Identify which cell holds the provided text, then report its [x, y] central coordinate. 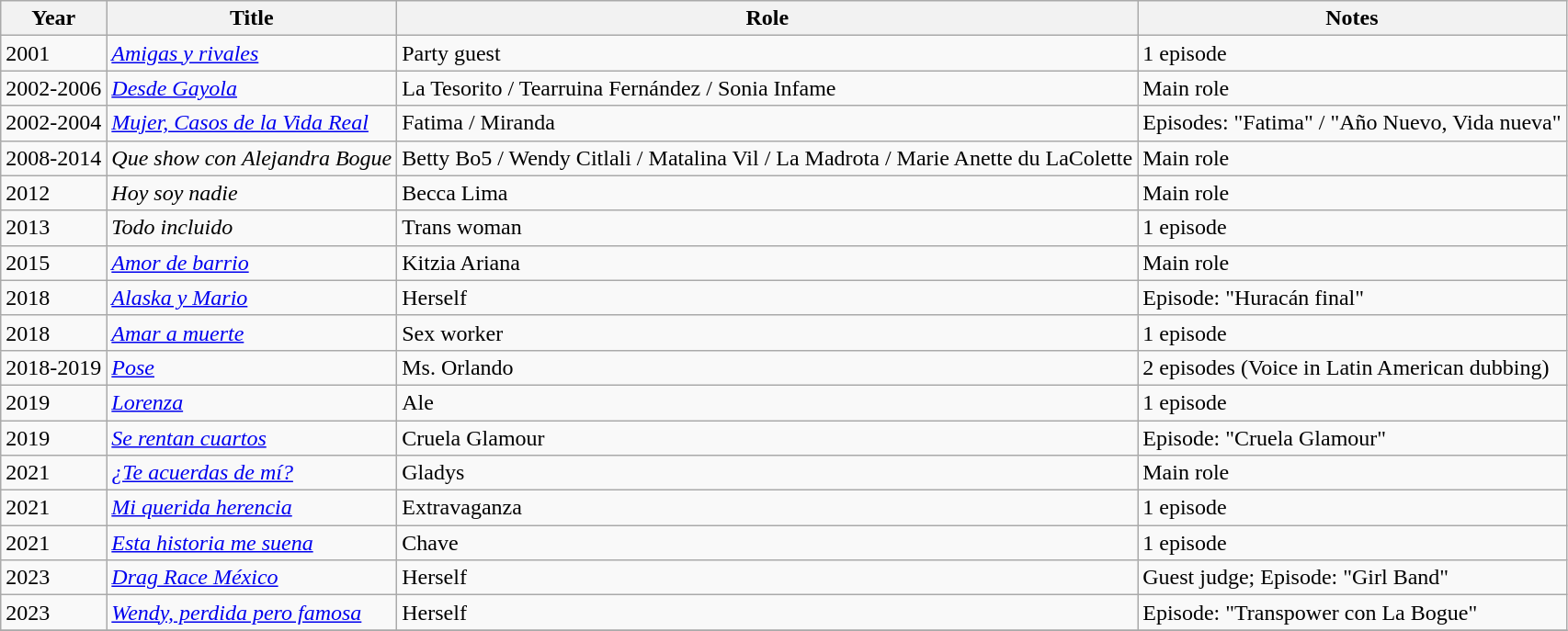
2012 [53, 193]
Episode: "Huracán final" [1352, 298]
La Tesorito / Tearruina Fernández / Sonia Infame [767, 88]
Hoy soy nadie [252, 193]
Guest judge; Episode: "Girl Band" [1352, 578]
Drag Race México [252, 578]
Amar a muerte [252, 332]
Notes [1352, 18]
Desde Gayola [252, 88]
Gladys [767, 473]
2001 [53, 53]
2 episodes (Voice in Latin American dubbing) [1352, 367]
Fatima / Miranda [767, 123]
Sex worker [767, 332]
Ms. Orlando [767, 367]
Esta historia me suena [252, 543]
Trans woman [767, 228]
Wendy, perdida pero famosa [252, 613]
2018-2019 [53, 367]
Amigas y rivales [252, 53]
Extravaganza [767, 508]
Que show con Alejandra Bogue [252, 158]
2002-2004 [53, 123]
Cruela Glamour [767, 438]
Mi querida herencia [252, 508]
Mujer, Casos de la Vida Real [252, 123]
Amor de barrio [252, 263]
Becca Lima [767, 193]
Lorenza [252, 402]
Chave [767, 543]
Year [53, 18]
Episode: "Cruela Glamour" [1352, 438]
Episodes: "Fatima" / "Año Nuevo, Vida nueva" [1352, 123]
Party guest [767, 53]
Ale [767, 402]
2002-2006 [53, 88]
Episode: "Transpower con La Bogue" [1352, 613]
Alaska y Mario [252, 298]
Title [252, 18]
¿Te acuerdas de mí? [252, 473]
2008-2014 [53, 158]
2015 [53, 263]
Pose [252, 367]
Kitzia Ariana [767, 263]
Se rentan cuartos [252, 438]
Betty Bo5 / Wendy Citlali / Matalina Vil / La Madrota / Marie Anette du LaColette [767, 158]
Todo incluido [252, 228]
2013 [53, 228]
Role [767, 18]
